Find where the given text appears and provide that cell's center as (x, y) coordinate. 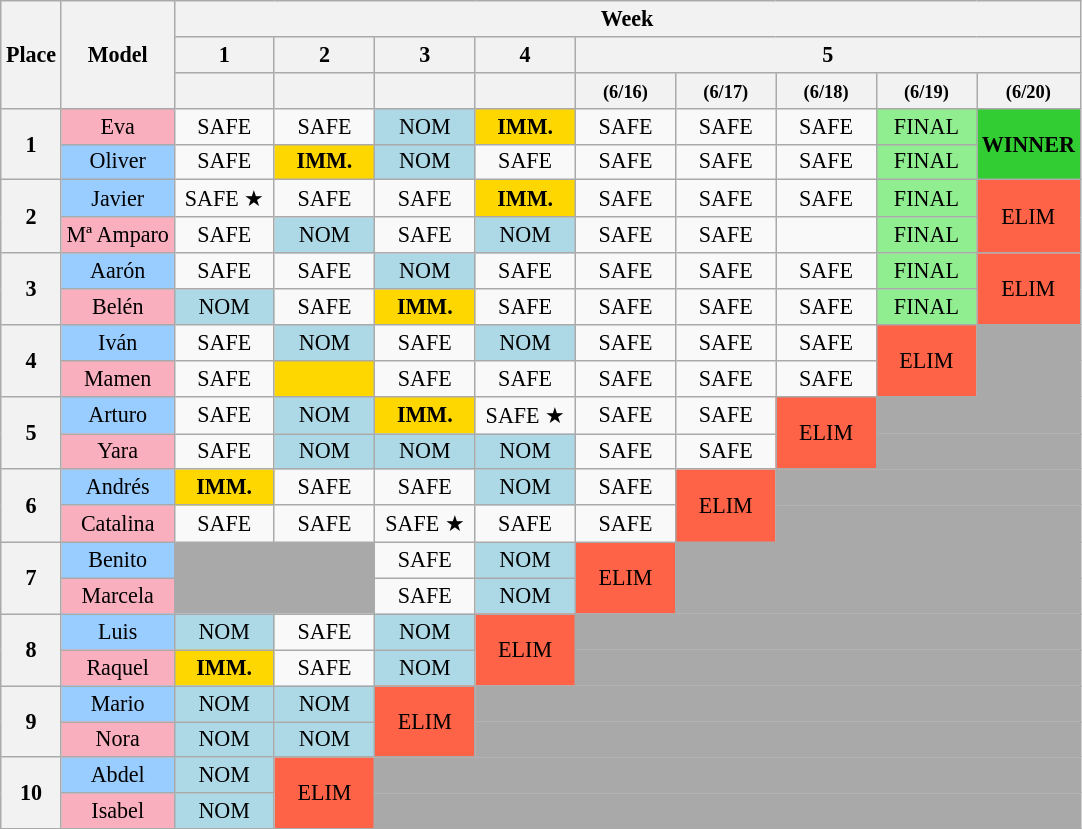
Mario (118, 703)
Place (32, 54)
(6/19) (926, 90)
(6/16) (625, 90)
WINNER (1029, 144)
Javier (118, 198)
Arturo (118, 414)
7 (32, 578)
Oliver (118, 162)
10 (32, 793)
Belén (118, 306)
Aarón (118, 271)
Week (627, 18)
Eva (118, 126)
Benito (118, 560)
Raquel (118, 668)
Luis (118, 632)
(6/20) (1029, 90)
Andrés (118, 487)
Yara (118, 451)
Mamen (118, 378)
(6/17) (726, 90)
Catalina (118, 524)
8 (32, 650)
Iván (118, 342)
Isabel (118, 811)
9 (32, 721)
Marcela (118, 596)
Model (118, 54)
(6/18) (826, 90)
Mª Amparo (118, 235)
Nora (118, 739)
Abdel (118, 775)
6 (32, 506)
